Provide the [x, y] coordinate of the cell's center where the given text is located.  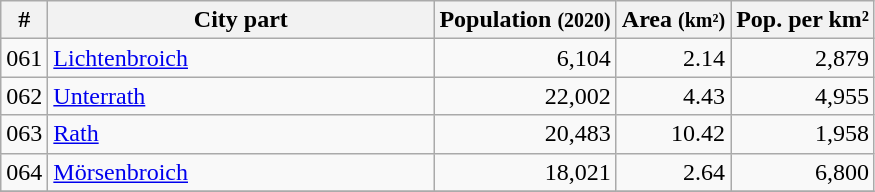
10.42 [673, 134]
Lichtenbroich [241, 58]
4,955 [803, 96]
20,483 [525, 134]
22,002 [525, 96]
Unterrath [241, 96]
063 [24, 134]
City part [241, 20]
061 [24, 58]
Pop. per km² [803, 20]
Population (2020) [525, 20]
064 [24, 172]
6,800 [803, 172]
2,879 [803, 58]
4.43 [673, 96]
2.64 [673, 172]
062 [24, 96]
18,021 [525, 172]
6,104 [525, 58]
Area (km²) [673, 20]
1,958 [803, 134]
Rath [241, 134]
2.14 [673, 58]
Mörsenbroich [241, 172]
# [24, 20]
